Detect which cell encompasses the target text, then output its [x, y] center coordinate. 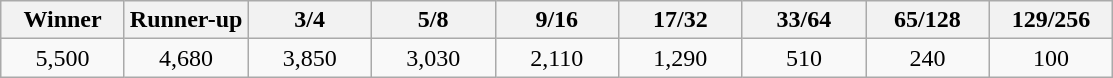
17/32 [681, 20]
5,500 [63, 58]
Runner-up [186, 20]
129/256 [1051, 20]
3/4 [310, 20]
510 [804, 58]
3,850 [310, 58]
Winner [63, 20]
1,290 [681, 58]
3,030 [433, 58]
65/128 [928, 20]
33/64 [804, 20]
9/16 [557, 20]
2,110 [557, 58]
240 [928, 58]
4,680 [186, 58]
100 [1051, 58]
5/8 [433, 20]
